Identify which cell holds the provided text, then report its (x, y) central coordinate. 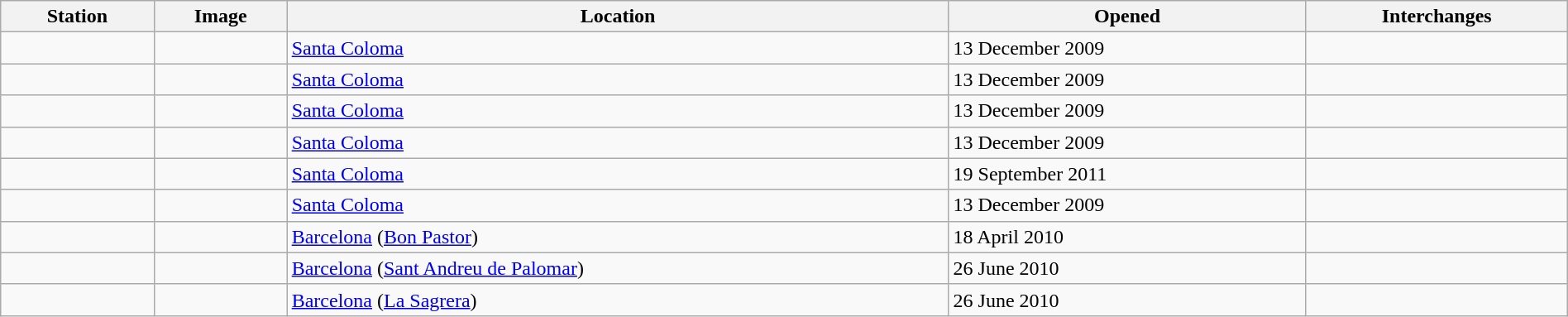
Barcelona (Bon Pastor) (618, 237)
Barcelona (Sant Andreu de Palomar) (618, 268)
Interchanges (1437, 17)
18 April 2010 (1127, 237)
Station (78, 17)
19 September 2011 (1127, 174)
Image (220, 17)
Barcelona (La Sagrera) (618, 300)
Location (618, 17)
Opened (1127, 17)
